Determine the (x, y) coordinate at the center of the cell enclosing the given text.  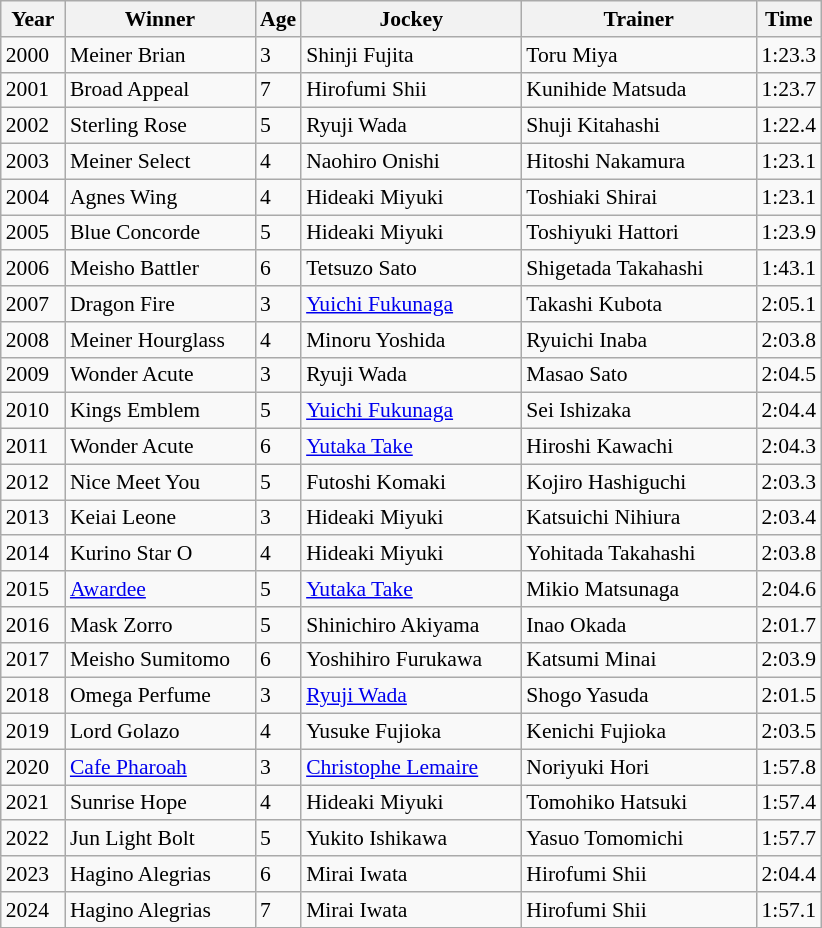
Christophe Lemaire (411, 767)
Time (788, 19)
Nice Meet You (160, 482)
1:43.1 (788, 269)
2013 (33, 518)
2010 (33, 411)
2001 (33, 90)
1:22.4 (788, 126)
2011 (33, 447)
2003 (33, 162)
2:03.4 (788, 518)
Masao Sato (638, 375)
Yoshihiro Furukawa (411, 660)
2:03.3 (788, 482)
Mikio Matsunaga (638, 589)
Shinji Fujita (411, 55)
Toshiyuki Hattori (638, 233)
Meisho Battler (160, 269)
2012 (33, 482)
1:57.7 (788, 839)
2:04.6 (788, 589)
Jockey (411, 19)
Kings Emblem (160, 411)
Winner (160, 19)
Mask Zorro (160, 625)
Kenichi Fujioka (638, 732)
Sunrise Hope (160, 803)
Meiner Select (160, 162)
Yusuke Fujioka (411, 732)
Blue Concorde (160, 233)
Takashi Kubota (638, 304)
2000 (33, 55)
1:57.4 (788, 803)
Lord Golazo (160, 732)
Katsuichi Nihiura (638, 518)
Trainer (638, 19)
Toru Miya (638, 55)
Inao Okada (638, 625)
2015 (33, 589)
Shigetada Takahashi (638, 269)
1:23.7 (788, 90)
2016 (33, 625)
Dragon Fire (160, 304)
2:05.1 (788, 304)
1:23.9 (788, 233)
2:01.5 (788, 696)
Broad Appeal (160, 90)
Yasuo Tomomichi (638, 839)
Ryuichi Inaba (638, 340)
2020 (33, 767)
Toshiaki Shirai (638, 197)
Kojiro Hashiguchi (638, 482)
Noriyuki Hori (638, 767)
Shinichiro Akiyama (411, 625)
Age (278, 19)
2:03.9 (788, 660)
2004 (33, 197)
Year (33, 19)
2006 (33, 269)
2014 (33, 554)
2009 (33, 375)
Katsumi Minai (638, 660)
2007 (33, 304)
2024 (33, 910)
Meiner Brian (160, 55)
Naohiro Onishi (411, 162)
Sei Ishizaka (638, 411)
2019 (33, 732)
Tetsuzo Sato (411, 269)
Jun Light Bolt (160, 839)
Hiroshi Kawachi (638, 447)
1:23.3 (788, 55)
2023 (33, 874)
2002 (33, 126)
Yohitada Takahashi (638, 554)
2:04.5 (788, 375)
2:04.3 (788, 447)
2021 (33, 803)
2017 (33, 660)
Shogo Yasuda (638, 696)
Omega Perfume (160, 696)
2008 (33, 340)
Shuji Kitahashi (638, 126)
Agnes Wing (160, 197)
2005 (33, 233)
2:01.7 (788, 625)
Kunihide Matsuda (638, 90)
Sterling Rose (160, 126)
Hitoshi Nakamura (638, 162)
1:57.1 (788, 910)
Cafe Pharoah (160, 767)
Meiner Hourglass (160, 340)
Futoshi Komaki (411, 482)
Tomohiko Hatsuki (638, 803)
Kurino Star O (160, 554)
Awardee (160, 589)
Minoru Yoshida (411, 340)
Keiai Leone (160, 518)
Yukito Ishikawa (411, 839)
2018 (33, 696)
Meisho Sumitomo (160, 660)
2022 (33, 839)
1:57.8 (788, 767)
2:03.5 (788, 732)
